Pinpoint the cell where the given text exists, returning its (x, y) midpoint coordinate. 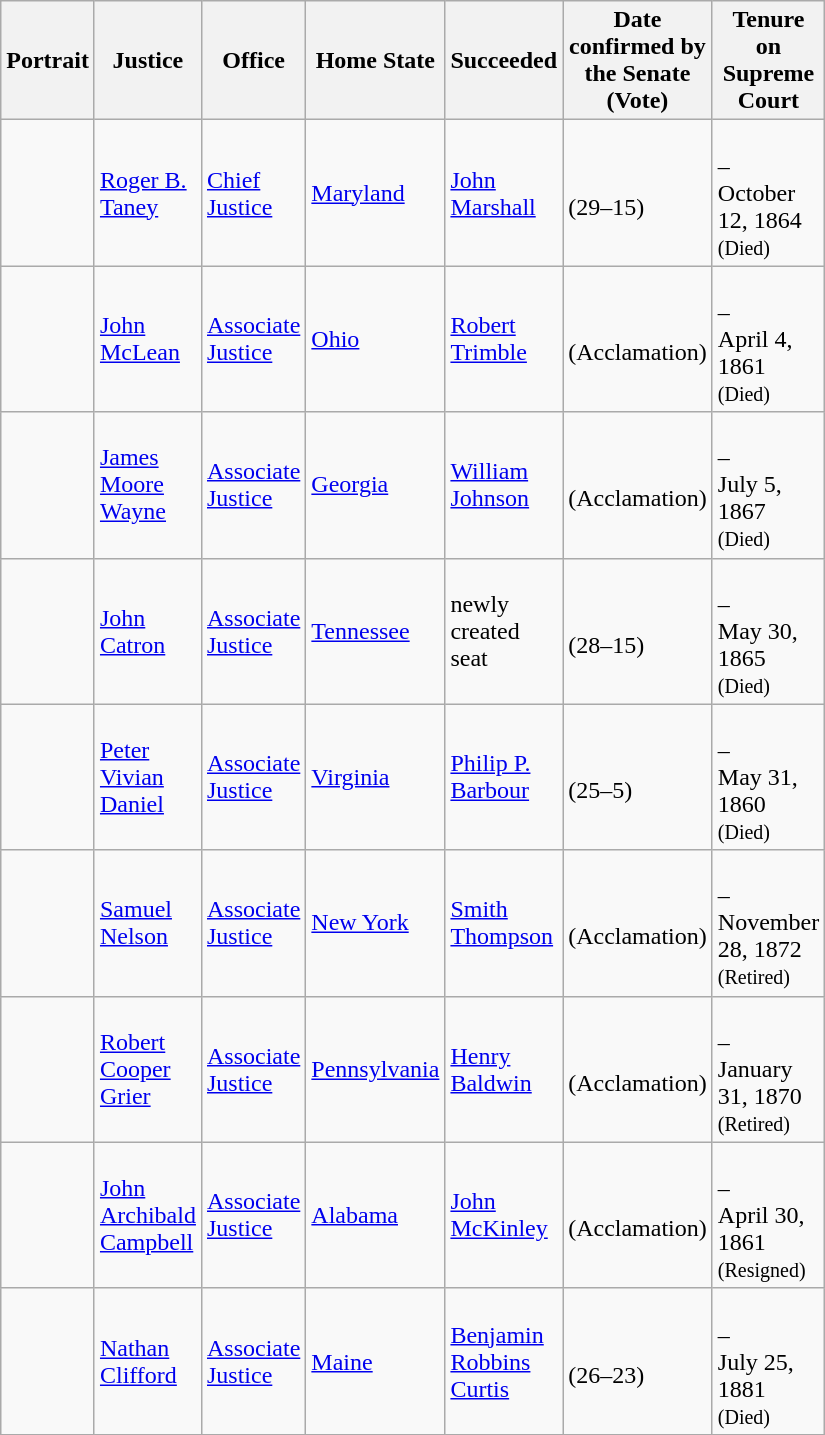
Virginia (376, 777)
Portrait (48, 60)
Georgia (376, 485)
Pennsylvania (376, 1069)
Succeeded (504, 60)
Robert Cooper Grier (148, 1069)
Nathan Clifford (148, 1361)
(28–15) (638, 631)
–July 25, 1881(Died) (768, 1361)
–May 31, 1860(Died) (768, 777)
John McKinley (504, 1215)
Smith Thompson (504, 923)
–July 5, 1867(Died) (768, 485)
Robert Trimble (504, 339)
John Archibald Campbell (148, 1215)
–April 4, 1861(Died) (768, 339)
Maryland (376, 193)
newly created seat (504, 631)
Maine (376, 1361)
Peter Vivian Daniel (148, 777)
–November 28, 1872(Retired) (768, 923)
(26–23) (638, 1361)
James Moore Wayne (148, 485)
John Catron (148, 631)
Tennessee (376, 631)
Alabama (376, 1215)
Justice (148, 60)
Roger B. Taney (148, 193)
Philip P. Barbour (504, 777)
Benjamin Robbins Curtis (504, 1361)
Ohio (376, 339)
Chief Justice (253, 193)
Date confirmed by the Senate(Vote) (638, 60)
Tenure on Supreme Court (768, 60)
Home State (376, 60)
(29–15) (638, 193)
–May 30, 1865(Died) (768, 631)
–January 31, 1870(Retired) (768, 1069)
Office (253, 60)
–April 30, 1861(Resigned) (768, 1215)
(25–5) (638, 777)
–October 12, 1864(Died) (768, 193)
Henry Baldwin (504, 1069)
William Johnson (504, 485)
Samuel Nelson (148, 923)
John McLean (148, 339)
New York (376, 923)
John Marshall (504, 193)
